Locate the cell with the specified text and output its [x, y] center coordinate. 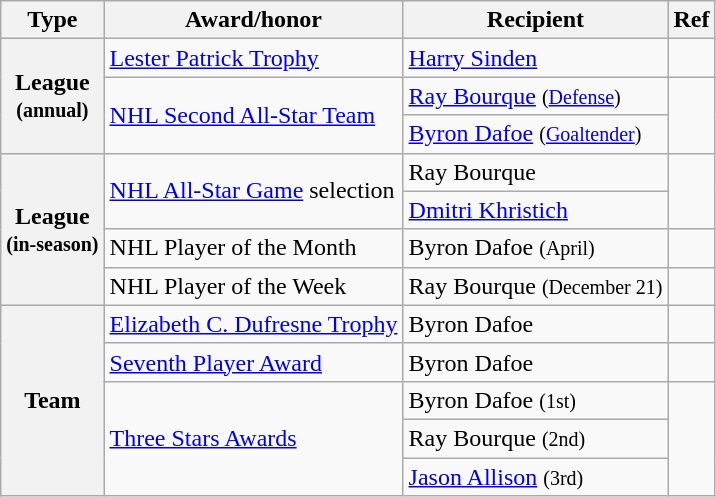
NHL Player of the Week [254, 286]
Ray Bourque (Defense) [536, 96]
NHL Player of the Month [254, 248]
Byron Dafoe (Goaltender) [536, 134]
League(annual) [52, 96]
Three Stars Awards [254, 438]
Byron Dafoe (April) [536, 248]
Seventh Player Award [254, 362]
Ref [692, 20]
Elizabeth C. Dufresne Trophy [254, 324]
Ray Bourque (2nd) [536, 438]
NHL Second All-Star Team [254, 115]
Type [52, 20]
Ray Bourque (December 21) [536, 286]
Dmitri Khristich [536, 210]
Ray Bourque [536, 172]
Recipient [536, 20]
Lester Patrick Trophy [254, 58]
Team [52, 400]
NHL All-Star Game selection [254, 191]
League(in-season) [52, 229]
Byron Dafoe (1st) [536, 400]
Jason Allison (3rd) [536, 477]
Harry Sinden [536, 58]
Award/honor [254, 20]
